For the text-containing cell, return its midpoint in (X, Y) coordinate format. 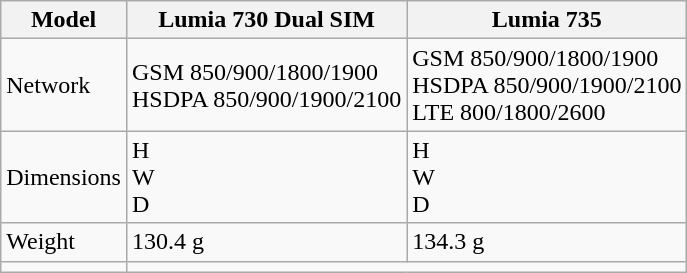
134.3 g (547, 242)
GSM 850/900/1800/1900HSDPA 850/900/1900/2100LTE 800/1800/2600 (547, 85)
Weight (64, 242)
Network (64, 85)
Lumia 735 (547, 20)
GSM 850/900/1800/1900HSDPA 850/900/1900/2100 (266, 85)
Lumia 730 Dual SIM (266, 20)
130.4 g (266, 242)
Dimensions (64, 177)
Model (64, 20)
